Find where the given text appears and provide that cell's center as (X, Y) coordinate. 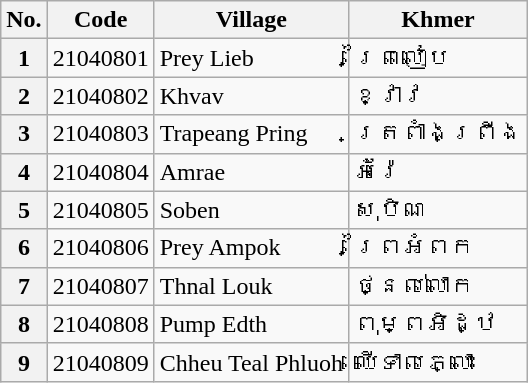
ថ្នល់លោក (438, 286)
Prey Ampok (251, 248)
4 (24, 172)
Village (251, 20)
No. (24, 20)
Trapeang Pring (251, 134)
21040808 (100, 324)
Thnal Louk (251, 286)
21040805 (100, 210)
Pump Edth (251, 324)
ត្រពាំងព្រីង (438, 134)
21040801 (100, 58)
Chheu Teal Phluoh (251, 362)
ឈើទាលភ្លោះ (438, 362)
8 (24, 324)
ព្រៃលៀប (438, 58)
7 (24, 286)
21040804 (100, 172)
ព្រៃអំពក (438, 248)
21040803 (100, 134)
3 (24, 134)
21040807 (100, 286)
5 (24, 210)
Khvav (251, 96)
Code (100, 20)
អំរ៉ែ (438, 172)
ខ្វាវ (438, 96)
21040809 (100, 362)
21040802 (100, 96)
6 (24, 248)
1 (24, 58)
9 (24, 362)
ពុម្ពអិដ្ឋ (438, 324)
Khmer (438, 20)
សុបិណ (438, 210)
Prey Lieb (251, 58)
Soben (251, 210)
21040806 (100, 248)
Amrae (251, 172)
2 (24, 96)
